Provide the [X, Y] coordinate of the cell's center where the given text is located.  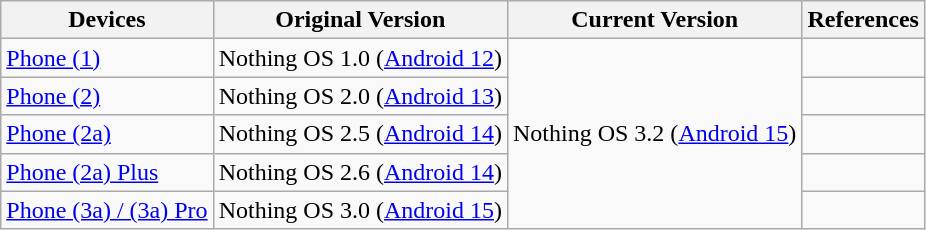
Nothing OS 1.0 (Android 12) [360, 58]
Phone (1) [107, 58]
Current Version [654, 20]
Phone (2a) Plus [107, 172]
Nothing OS 3.0 (Android 15) [360, 210]
Nothing OS 2.6 (Android 14) [360, 172]
Original Version [360, 20]
Nothing OS 3.2 (Android 15) [654, 134]
Nothing OS 2.0 (Android 13) [360, 96]
Nothing OS 2.5 (Android 14) [360, 134]
Phone (2) [107, 96]
References [864, 20]
Phone (2a) [107, 134]
Devices [107, 20]
Phone (3a) / (3a) Pro [107, 210]
